Find where the given text appears and provide that cell's center as [X, Y] coordinate. 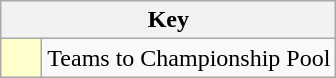
Key [168, 20]
Teams to Championship Pool [189, 58]
